Return (x, y) of the center of cell containing provided text 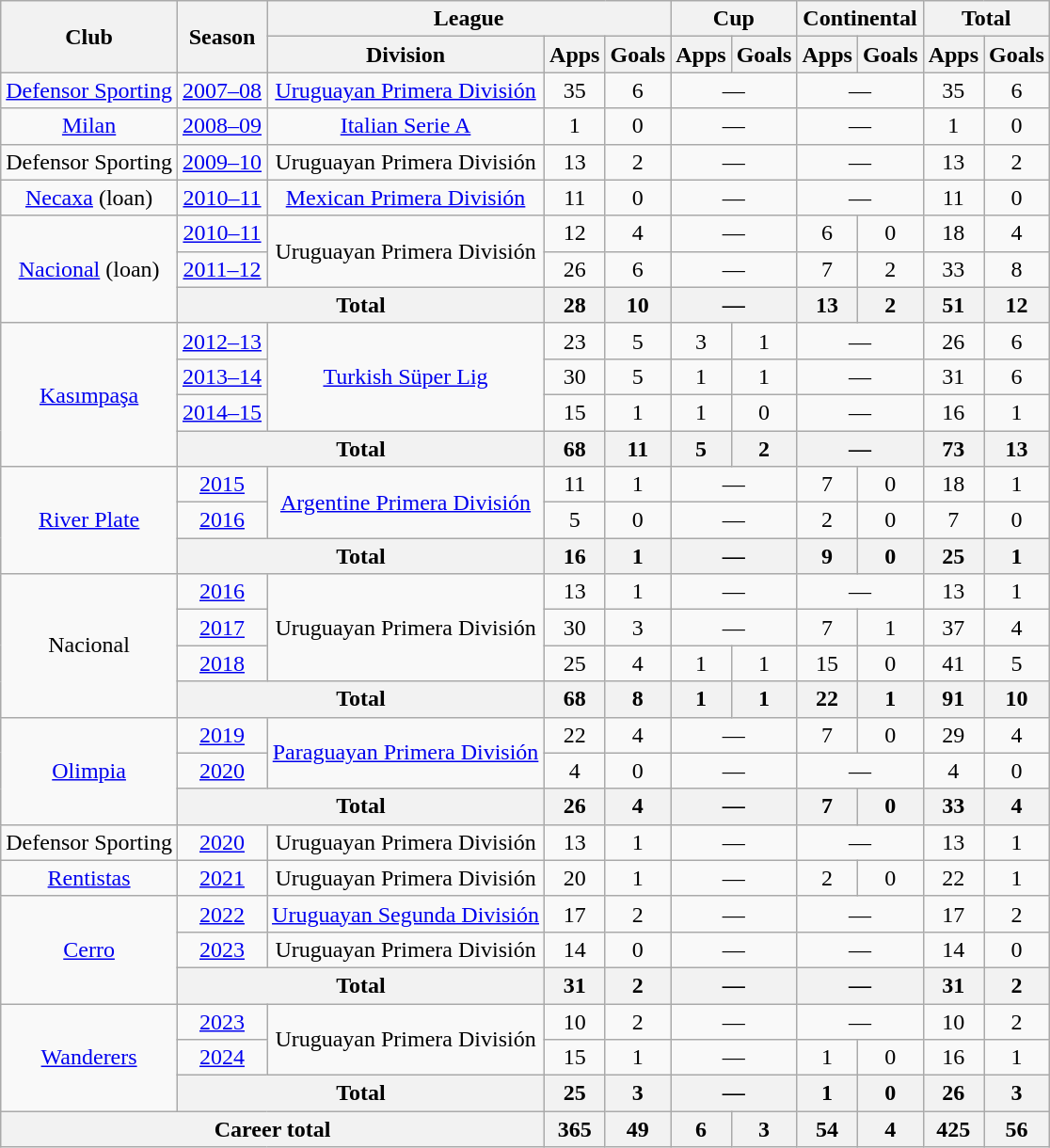
Milan (89, 126)
2024 (222, 1058)
Nacional (89, 646)
Continental (860, 19)
2018 (222, 663)
Wanderers (89, 1057)
91 (953, 699)
37 (953, 628)
Season (222, 37)
Uruguayan Segunda División (406, 914)
49 (638, 1129)
2022 (222, 914)
League (469, 19)
425 (953, 1129)
Olimpia (89, 771)
2013–14 (222, 376)
2007–08 (222, 90)
2017 (222, 628)
Cerro (89, 949)
Cup (734, 19)
9 (827, 556)
2009–10 (222, 162)
41 (953, 663)
2014–15 (222, 412)
28 (575, 305)
23 (575, 341)
Rentistas (89, 878)
54 (827, 1129)
Kasımpaşa (89, 394)
2011–12 (222, 269)
2015 (222, 485)
20 (575, 878)
56 (1017, 1129)
River Plate (89, 520)
73 (953, 449)
2019 (222, 735)
Italian Serie A (406, 126)
2021 (222, 878)
Necaxa (loan) (89, 198)
Division (406, 55)
Club (89, 37)
2012–13 (222, 341)
Paraguayan Primera División (406, 753)
Career total (273, 1129)
29 (953, 735)
365 (575, 1129)
Argentine Primera División (406, 502)
51 (953, 305)
Turkish Süper Lig (406, 376)
Nacional (loan) (89, 269)
Mexican Primera División (406, 198)
2008–09 (222, 126)
